Return the [x, y] coordinate for the center point of the cell that contains the specified text.  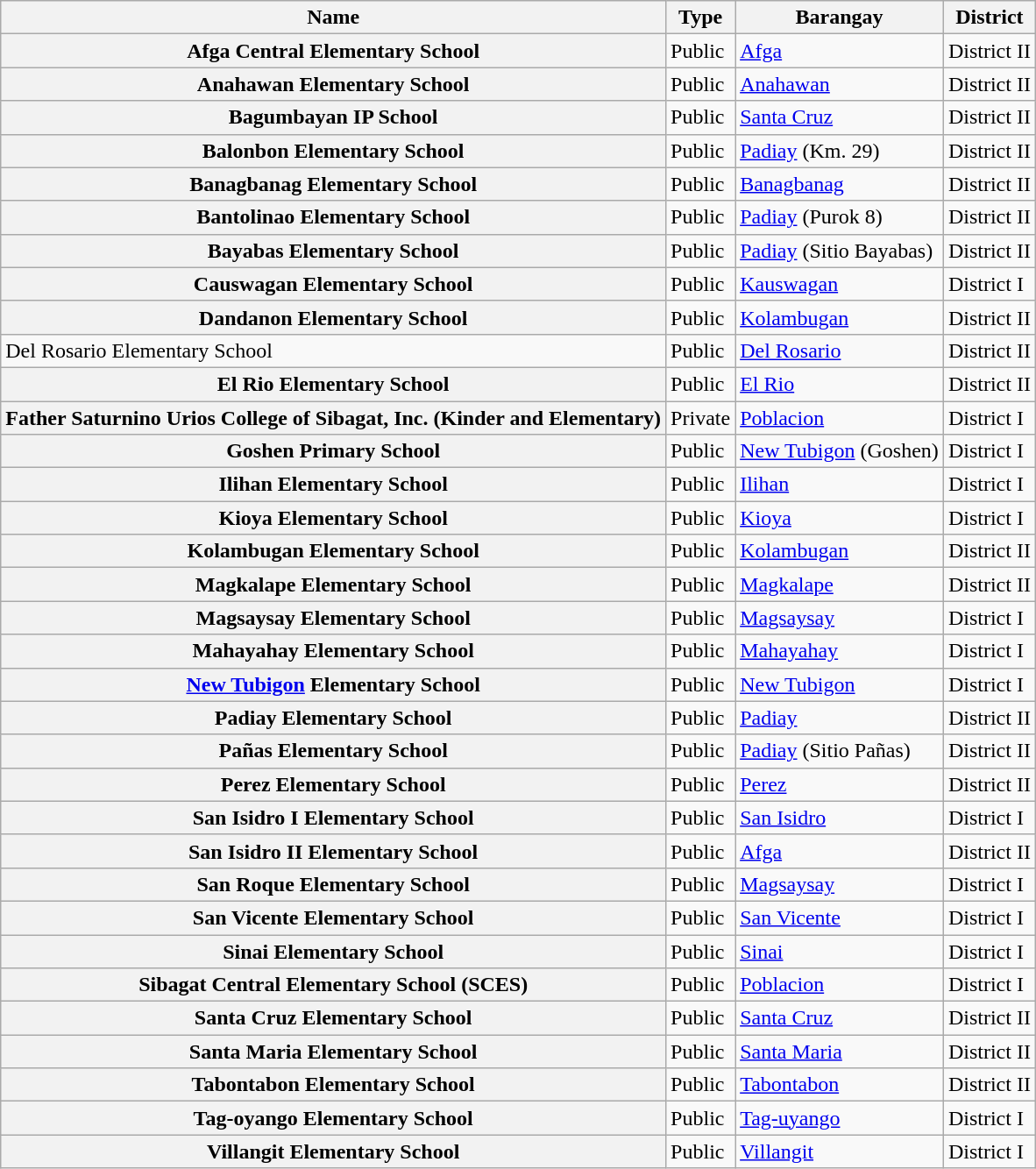
Perez Elementary School [333, 784]
District [989, 18]
El Rio Elementary School [333, 384]
Causwagan Elementary School [333, 284]
Type [701, 18]
El Rio [840, 384]
San Isidro I Elementary School [333, 818]
San Isidro [840, 818]
Anahawan Elementary School [333, 84]
Ilihan Elementary School [333, 485]
New Tubigon (Goshen) [840, 451]
Padiay (Purok 8) [840, 217]
Tag-oyango Elementary School [333, 1118]
Magkalape [840, 584]
Santa Cruz Elementary School [333, 1018]
Padiay (Sitio Bayabas) [840, 251]
Afga Central Elementary School [333, 51]
Ilihan [840, 485]
San Isidro II Elementary School [333, 851]
Name [333, 18]
Banagbanag [840, 184]
Barangay [840, 18]
Santa Maria [840, 1052]
Kioya Elementary School [333, 518]
Tag-uyango [840, 1118]
Private [701, 418]
Sinai Elementary School [333, 951]
Mahayahay [840, 651]
Del Rosario [840, 351]
San Roque Elementary School [333, 884]
Padiay Elementary School [333, 718]
Padiay [840, 718]
Bagumbayan IP School [333, 117]
Dandanon Elementary School [333, 317]
Sinai [840, 951]
Santa Maria Elementary School [333, 1052]
Mahayahay Elementary School [333, 651]
Anahawan [840, 84]
Kioya [840, 518]
Tabontabon [840, 1085]
Villangit Elementary School [333, 1151]
Father Saturnino Urios College of Sibagat, Inc. (Kinder and Elementary) [333, 418]
Bantolinao Elementary School [333, 217]
Villangit [840, 1151]
Goshen Primary School [333, 451]
Kolambugan Elementary School [333, 551]
Perez [840, 784]
Padiay (Km. 29) [840, 151]
Del Rosario Elementary School [333, 351]
Sibagat Central Elementary School (SCES) [333, 985]
Banagbanag Elementary School [333, 184]
Magkalape Elementary School [333, 584]
Bayabas Elementary School [333, 251]
Magsaysay Elementary School [333, 618]
New Tubigon [840, 684]
New Tubigon Elementary School [333, 684]
San Vicente [840, 917]
San Vicente Elementary School [333, 917]
Balonbon Elementary School [333, 151]
Padiay (Sitio Pañas) [840, 751]
Tabontabon Elementary School [333, 1085]
Pañas Elementary School [333, 751]
Kauswagan [840, 284]
